Detect which cell encompasses the target text, then output its [x, y] center coordinate. 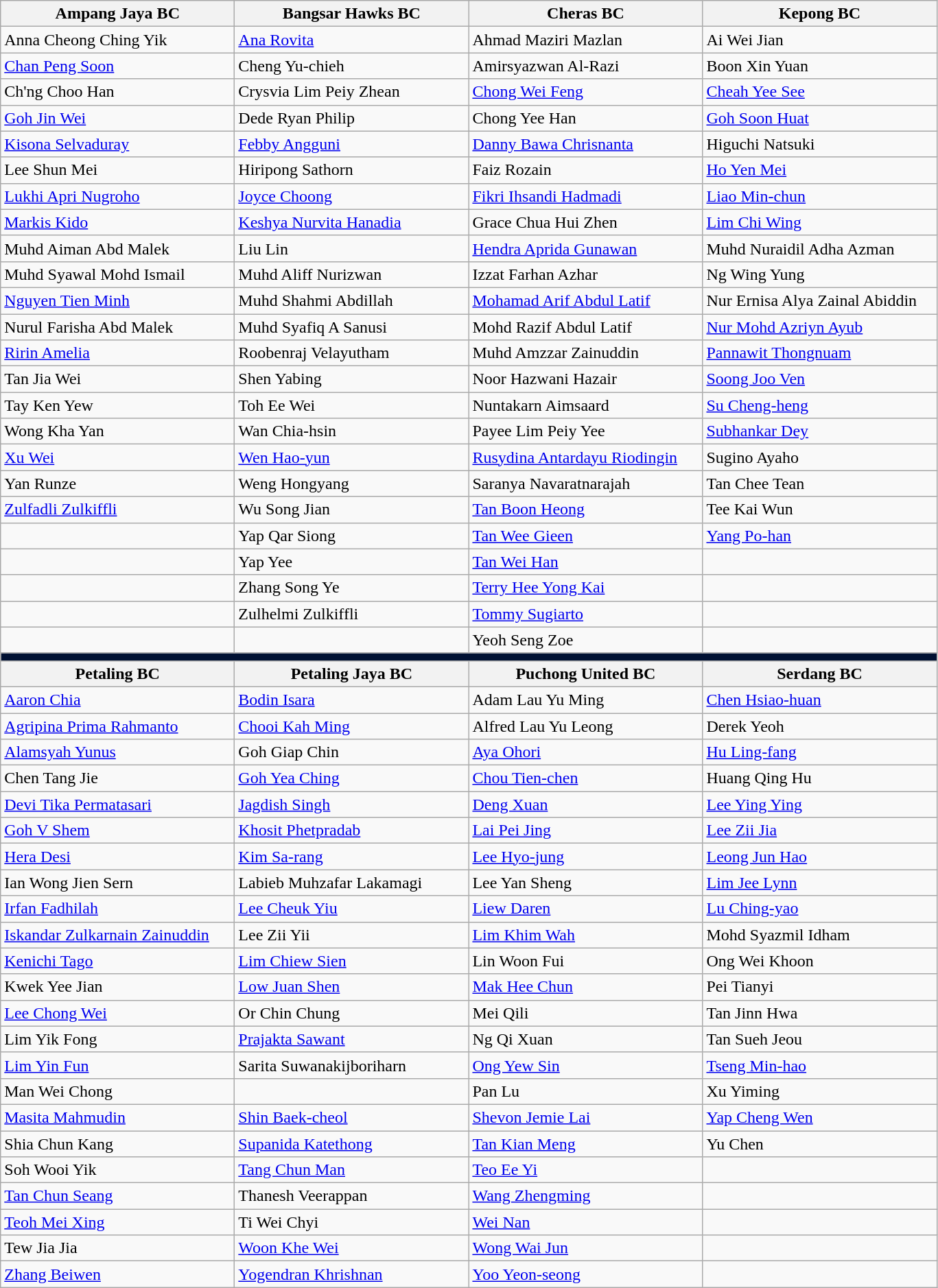
Zulhelmi Zulkiffli [351, 614]
Masita Mahmudin [118, 1117]
Tew Jia Jia [118, 1248]
Keshya Nurvita Hanadia [351, 222]
Toh Ee Wei [351, 405]
Wan Chia-hsin [351, 431]
Tan Kian Meng [586, 1143]
Lin Woon Fui [586, 961]
Petaling BC [118, 673]
Irfan Fadhilah [118, 909]
Labieb Muhzafar Lakamagi [351, 883]
Nurul Farisha Abd Malek [118, 327]
Lee Chong Wei [118, 1013]
Soh Wooi Yik [118, 1170]
Xu Yiming [819, 1091]
Derek Yeoh [819, 726]
Hendra Aprida Gunawan [586, 248]
Kisona Selvaduray [118, 144]
Shevon Jemie Lai [586, 1117]
Ampang Jaya BC [118, 14]
Iskandar Zulkarnain Zainuddin [118, 935]
Yoo Yeon-seong [586, 1274]
Payee Lim Peiy Yee [586, 431]
Fikri Ihsandi Hadmadi [586, 196]
Chooi Kah Ming [351, 726]
Nur Mohd Azriyn Ayub [819, 327]
Noor Hazwani Hazair [586, 379]
Amirsyazwan Al-Razi [586, 66]
Joyce Choong [351, 196]
Weng Hongyang [351, 484]
Cheng Yu-chieh [351, 66]
Agripina Prima Rahmanto [118, 726]
Faiz Rozain [586, 170]
Lai Pei Jing [586, 831]
Tan Chun Seang [118, 1196]
Muhd Shahmi Abdillah [351, 300]
Lim Chi Wing [819, 222]
Yap Cheng Wen [819, 1117]
Deng Xuan [586, 804]
Tan Wei Han [586, 562]
Liu Lin [351, 248]
Liao Min-chun [819, 196]
Mohd Razif Abdul Latif [586, 327]
Rusydina Antardayu Riodingin [586, 457]
Su Cheng-heng [819, 405]
Wong Wai Jun [586, 1248]
Man Wei Chong [118, 1091]
Ng Wing Yung [819, 274]
Ian Wong Jien Sern [118, 883]
Aya Ohori [586, 752]
Grace Chua Hui Zhen [586, 222]
Chong Wei Feng [586, 92]
Tan Chee Tean [819, 484]
Goh Giap Chin [351, 752]
Wang Zhengming [586, 1196]
Chan Peng Soon [118, 66]
Aaron Chia [118, 700]
Kenichi Tago [118, 961]
Leong Jun Hao [819, 857]
Jagdish Singh [351, 804]
Ana Rovita [351, 40]
Ho Yen Mei [819, 170]
Lim Jee Lynn [819, 883]
Thanesh Veerappan [351, 1196]
Yu Chen [819, 1143]
Mak Hee Chun [586, 987]
Crysvia Lim Peiy Zhean [351, 92]
Muhd Nuraidil Adha Azman [819, 248]
Muhd Aiman Abd Malek [118, 248]
Bodin Isara [351, 700]
Goh V Shem [118, 831]
Hiripong Sathorn [351, 170]
Chong Yee Han [586, 118]
Lee Ying Ying [819, 804]
Tan Jia Wei [118, 379]
Tan Boon Heong [586, 510]
Lu Ching-yao [819, 909]
Ririn Amelia [118, 353]
Chen Tang Jie [118, 778]
Pannawit Thongnuam [819, 353]
Nguyen Tien Minh [118, 300]
Sarita Suwanakijboriharn [351, 1065]
Tang Chun Man [351, 1170]
Ch'ng Choo Han [118, 92]
Lee Zii Yii [351, 935]
Lee Zii Jia [819, 831]
Tan Jinn Hwa [819, 1013]
Ai Wei Jian [819, 40]
Lim Yik Fong [118, 1039]
Hu Ling-fang [819, 752]
Liew Daren [586, 909]
Lim Chiew Sien [351, 961]
Cheah Yee See [819, 92]
Boon Xin Yuan [819, 66]
Cheras BC [586, 14]
Prajakta Sawant [351, 1039]
Lukhi Apri Nugroho [118, 196]
Chen Hsiao-huan [819, 700]
Roobenraj Velayutham [351, 353]
Nur Ernisa Alya Zainal Abiddin [819, 300]
Kim Sa-rang [351, 857]
Terry Hee Yong Kai [586, 588]
Pan Lu [586, 1091]
Soong Joo Ven [819, 379]
Teo Ee Yi [586, 1170]
Goh Soon Huat [819, 118]
Ng Qi Xuan [586, 1039]
Nuntakarn Aimsaard [586, 405]
Mohd Syazmil Idham [819, 935]
Ahmad Maziri Mazlan [586, 40]
Lee Shun Mei [118, 170]
Izzat Farhan Azhar [586, 274]
Markis Kido [118, 222]
Higuchi Natsuki [819, 144]
Yan Runze [118, 484]
Teoh Mei Xing [118, 1222]
Muhd Syawal Mohd Ismail [118, 274]
Danny Bawa Chrisnanta [586, 144]
Tan Sueh Jeou [819, 1039]
Kwek Yee Jian [118, 987]
Muhd Syafiq A Sanusi [351, 327]
Bangsar Hawks BC [351, 14]
Alfred Lau Yu Leong [586, 726]
Wen Hao-yun [351, 457]
Tee Kai Wun [819, 510]
Tseng Min-hao [819, 1065]
Woon Khe Wei [351, 1248]
Wong Kha Yan [118, 431]
Devi Tika Permatasari [118, 804]
Mei Qili [586, 1013]
Yeoh Seng Zoe [586, 640]
Zulfadli Zulkiffli [118, 510]
Lim Yin Fun [118, 1065]
Subhankar Dey [819, 431]
Low Juan Shen [351, 987]
Petaling Jaya BC [351, 673]
Saranya Navaratnarajah [586, 484]
Chou Tien-chen [586, 778]
Wu Song Jian [351, 510]
Alamsyah Yunus [118, 752]
Muhd Aliff Nurizwan [351, 274]
Tay Ken Yew [118, 405]
Ong Wei Khoon [819, 961]
Zhang Beiwen [118, 1274]
Tan Wee Gieen [586, 536]
Serdang BC [819, 673]
Febby Angguni [351, 144]
Lee Hyo-jung [586, 857]
Yap Qar Siong [351, 536]
Hera Desi [118, 857]
Sugino Ayaho [819, 457]
Yap Yee [351, 562]
Mohamad Arif Abdul Latif [586, 300]
Khosit Phetpradab [351, 831]
Puchong United BC [586, 673]
Ong Yew Sin [586, 1065]
Dede Ryan Philip [351, 118]
Kepong BC [819, 14]
Yogendran Khrishnan [351, 1274]
Anna Cheong Ching Yik [118, 40]
Lee Cheuk Yiu [351, 909]
Adam Lau Yu Ming [586, 700]
Huang Qing Hu [819, 778]
Ti Wei Chyi [351, 1222]
Tommy Sugiarto [586, 614]
Muhd Amzzar Zainuddin [586, 353]
Xu Wei [118, 457]
Zhang Song Ye [351, 588]
Shin Baek-cheol [351, 1117]
Or Chin Chung [351, 1013]
Shia Chun Kang [118, 1143]
Goh Jin Wei [118, 118]
Lee Yan Sheng [586, 883]
Wei Nan [586, 1222]
Goh Yea Ching [351, 778]
Supanida Katethong [351, 1143]
Yang Po-han [819, 536]
Lim Khim Wah [586, 935]
Pei Tianyi [819, 987]
Shen Yabing [351, 379]
